Extract the (x, y) coordinate from the center of the cell holding the provided text.  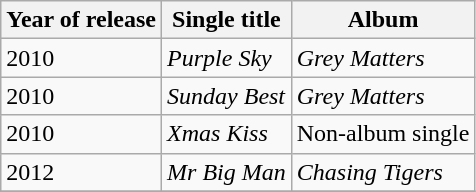
Year of release (82, 20)
Mr Big Man (227, 172)
Chasing Tigers (383, 172)
Sunday Best (227, 96)
Single title (227, 20)
Album (383, 20)
Non-album single (383, 134)
2012 (82, 172)
Xmas Kiss (227, 134)
Purple Sky (227, 58)
